Scan for the cell matching the given text and deliver its (x, y) coordinate at center. 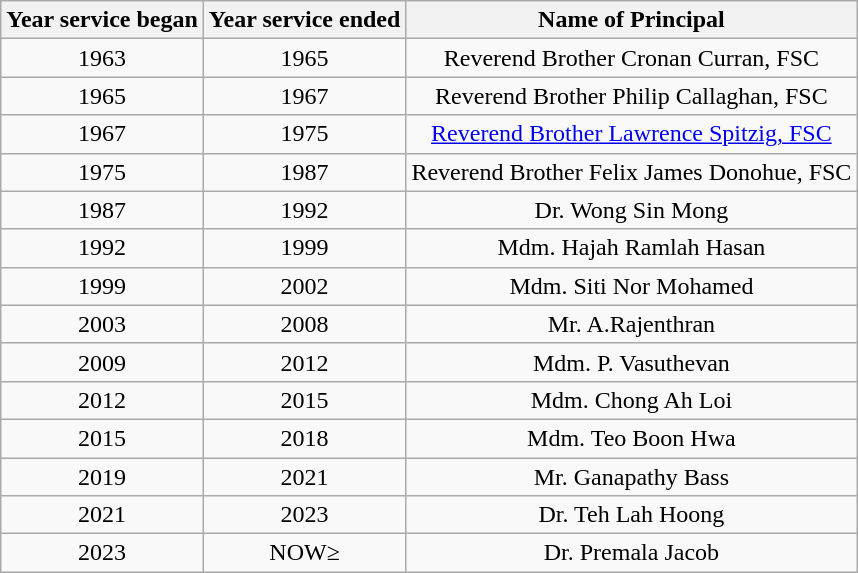
Reverend Brother Lawrence Spitzig, FSC (632, 134)
NOW≥ (304, 553)
Year service began (102, 20)
Mdm. Teo Boon Hwa (632, 438)
Year service ended (304, 20)
Mr. A.Rajenthran (632, 324)
Dr. Teh Lah Hoong (632, 515)
2009 (102, 362)
Mr. Ganapathy Bass (632, 477)
Dr. Premala Jacob (632, 553)
2003 (102, 324)
Mdm. Siti Nor Mohamed (632, 286)
2018 (304, 438)
Mdm. P. Vasuthevan (632, 362)
2002 (304, 286)
2008 (304, 324)
Reverend Brother Cronan Curran, FSC (632, 58)
Mdm. Chong Ah Loi (632, 400)
1963 (102, 58)
2019 (102, 477)
Reverend Brother Philip Callaghan, FSC (632, 96)
Reverend Brother Felix James Donohue, FSC (632, 172)
Name of Principal (632, 20)
Dr. Wong Sin Mong (632, 210)
Mdm. Hajah Ramlah Hasan (632, 248)
